Identify which cell holds the provided text, then report its [X, Y] central coordinate. 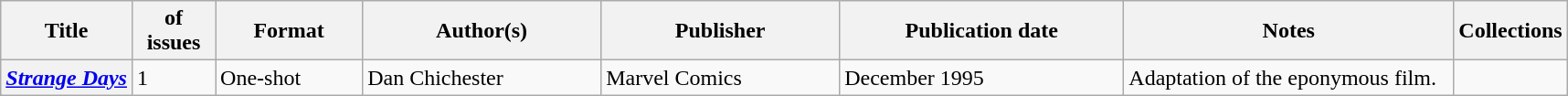
Dan Chichester [482, 78]
Collections [1510, 31]
of issues [174, 31]
Author(s) [482, 31]
Publication date [981, 31]
1 [174, 78]
Marvel Comics [720, 78]
Format [289, 31]
Adaptation of the eponymous film. [1288, 78]
Title [67, 31]
One-shot [289, 78]
Publisher [720, 31]
Notes [1288, 31]
December 1995 [981, 78]
Strange Days [67, 78]
